Find where the given text appears and provide that cell's center as (X, Y) coordinate. 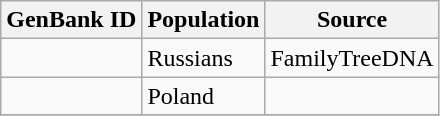
Source (352, 20)
Russians (204, 58)
Population (204, 20)
FamilyTreeDNA (352, 58)
GenBank ID (72, 20)
Poland (204, 96)
